Find where the given text appears and provide that cell's center as [x, y] coordinate. 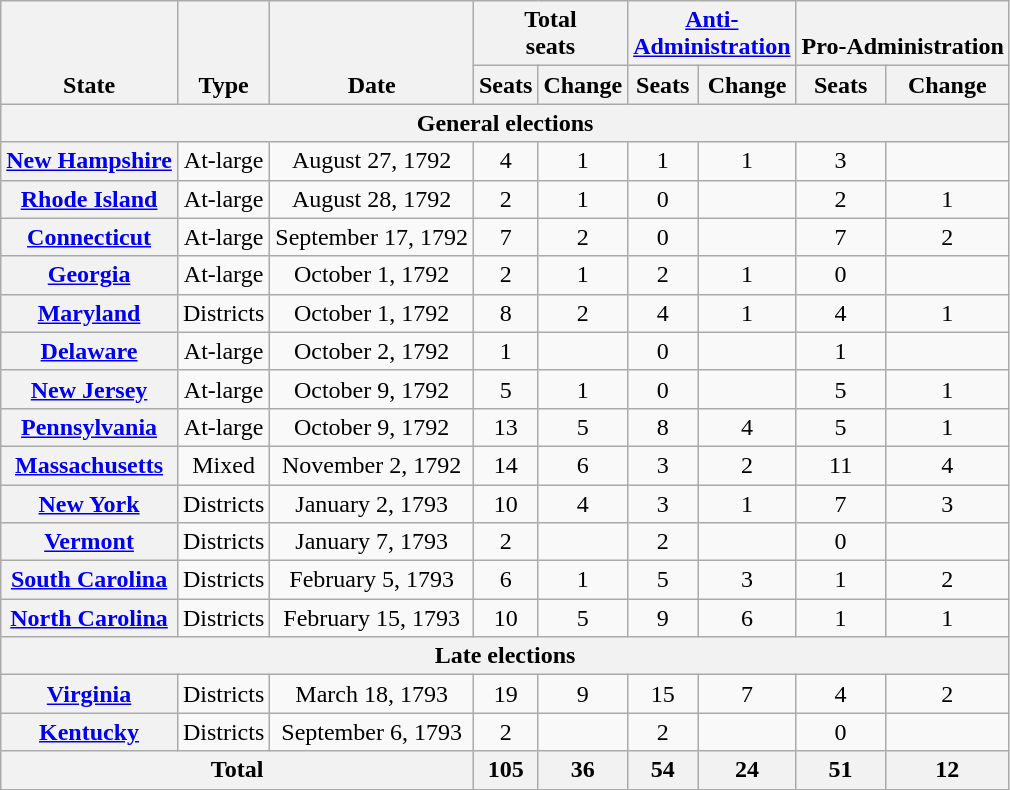
Mixed [223, 465]
Rhode Island [90, 199]
General elections [506, 123]
51 [840, 770]
November 2, 1792 [372, 465]
March 18, 1793 [372, 694]
105 [505, 770]
September 17, 1792 [372, 237]
South Carolina [90, 580]
14 [505, 465]
Massachusetts [90, 465]
Virginia [90, 694]
19 [505, 694]
11 [840, 465]
September 6, 1793 [372, 732]
February 15, 1793 [372, 618]
Late elections [506, 656]
January 7, 1793 [372, 542]
Anti-Administration [712, 34]
January 2, 1793 [372, 503]
Pennsylvania [90, 427]
24 [747, 770]
February 5, 1793 [372, 580]
12 [947, 770]
Connecticut [90, 237]
Delaware [90, 351]
Totalseats [550, 34]
Total [238, 770]
Georgia [90, 275]
Vermont [90, 542]
54 [663, 770]
13 [505, 427]
15 [663, 694]
Maryland [90, 313]
36 [583, 770]
Pro-Administration [902, 34]
Date [372, 52]
August 27, 1792 [372, 161]
New York [90, 503]
Type [223, 52]
August 28, 1792 [372, 199]
October 2, 1792 [372, 351]
New Jersey [90, 389]
North Carolina [90, 618]
Kentucky [90, 732]
New Hampshire [90, 161]
State [90, 52]
